Capture the cell that displays the provided text and extract its [x, y] central coordinate. 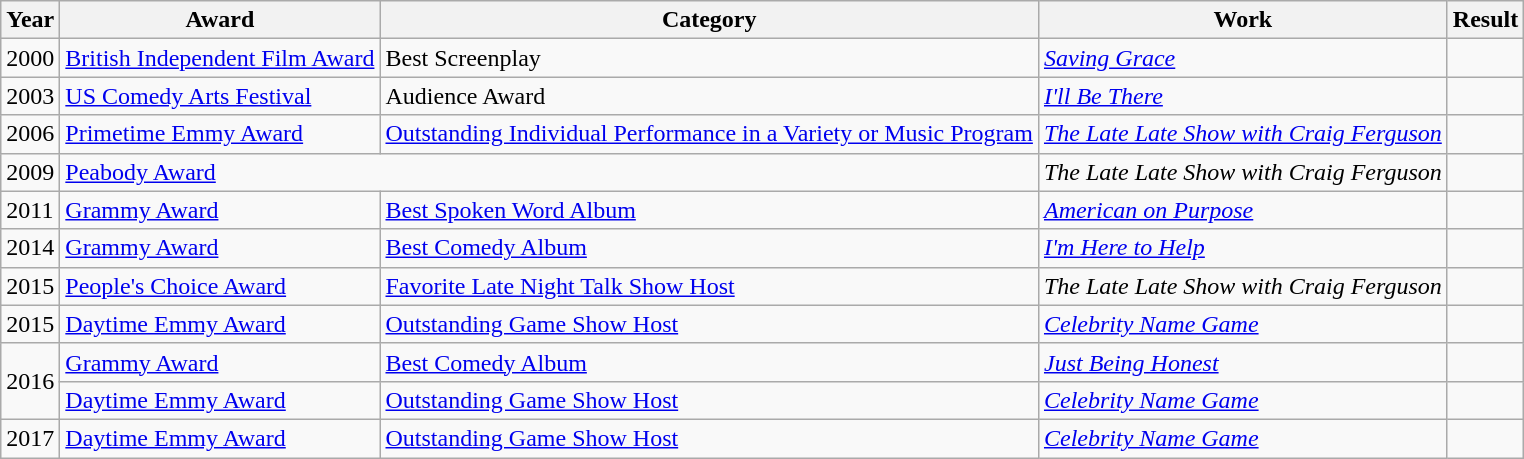
2017 [30, 438]
2011 [30, 210]
Work [1242, 20]
US Comedy Arts Festival [220, 96]
2000 [30, 58]
British Independent Film Award [220, 58]
2006 [30, 134]
2014 [30, 248]
2016 [30, 381]
2003 [30, 96]
Peabody Award [550, 172]
Just Being Honest [1242, 362]
Best Screenplay [709, 58]
Outstanding Individual Performance in a Variety or Music Program [709, 134]
Audience Award [709, 96]
People's Choice Award [220, 286]
Year [30, 20]
Saving Grace [1242, 58]
Favorite Late Night Talk Show Host [709, 286]
2009 [30, 172]
I'll Be There [1242, 96]
I'm Here to Help [1242, 248]
Primetime Emmy Award [220, 134]
American on Purpose [1242, 210]
Best Spoken Word Album [709, 210]
Result [1485, 20]
Category [709, 20]
Award [220, 20]
